Return (X, Y) of the center of cell containing provided text 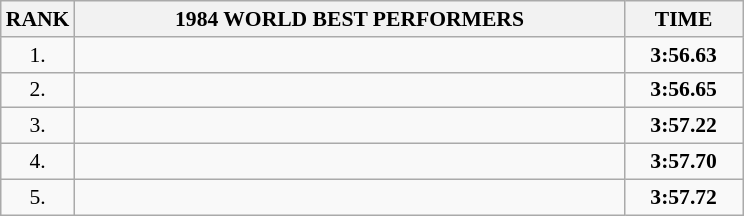
4. (38, 162)
TIME (684, 19)
3:56.65 (684, 90)
1984 WORLD BEST PERFORMERS (349, 19)
2. (38, 90)
5. (38, 197)
3. (38, 126)
3:56.63 (684, 55)
3:57.70 (684, 162)
RANK (38, 19)
1. (38, 55)
3:57.22 (684, 126)
3:57.72 (684, 197)
